Return (X, Y) of the center of cell containing provided text 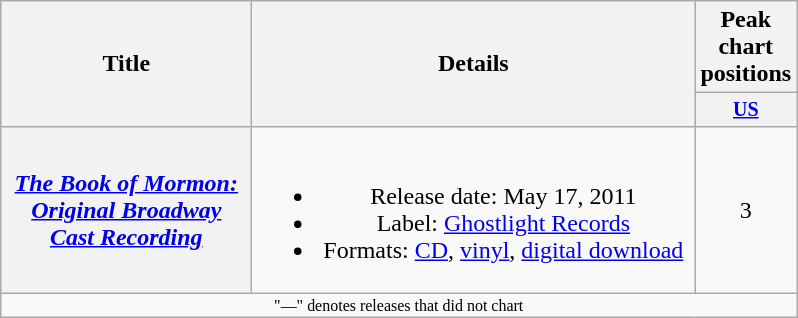
Peak chart positions (746, 47)
The Book of Mormon: Original Broadway Cast Recording (126, 210)
Details (474, 64)
"—" denotes releases that did not chart (399, 305)
3 (746, 210)
US (746, 110)
Title (126, 64)
Release date: May 17, 2011Label: Ghostlight RecordsFormats: CD, vinyl, digital download (474, 210)
